Pinpoint the cell where the given text exists, returning its (x, y) midpoint coordinate. 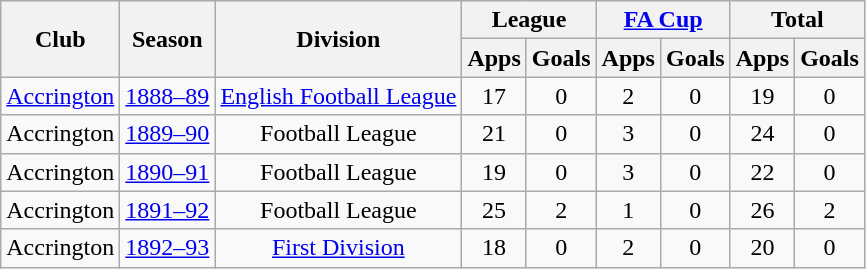
Division (338, 39)
1891–92 (168, 210)
1888–89 (168, 96)
17 (494, 96)
18 (494, 248)
25 (494, 210)
1889–90 (168, 134)
1890–91 (168, 172)
League (529, 20)
English Football League (338, 96)
1892–93 (168, 248)
1 (628, 210)
20 (762, 248)
24 (762, 134)
26 (762, 210)
21 (494, 134)
22 (762, 172)
Total (797, 20)
First Division (338, 248)
FA Cup (663, 20)
Season (168, 39)
Club (60, 39)
